Scan for the cell matching the given text and deliver its (x, y) coordinate at center. 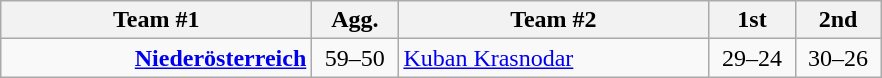
Niederösterreich (156, 58)
2nd (838, 20)
30–26 (838, 58)
Team #1 (156, 20)
1st (752, 20)
Kuban Krasnodar (554, 58)
Team #2 (554, 20)
Agg. (355, 20)
59–50 (355, 58)
29–24 (752, 58)
